Determine the (x, y) coordinate at the center of the cell enclosing the given text.  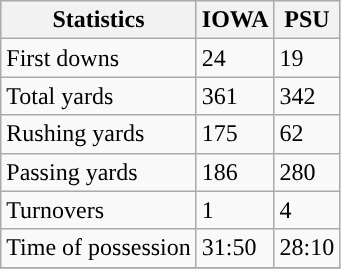
280 (307, 172)
Time of possession (99, 248)
186 (235, 172)
175 (235, 134)
Passing yards (99, 172)
31:50 (235, 248)
Statistics (99, 20)
First downs (99, 58)
342 (307, 96)
4 (307, 210)
62 (307, 134)
19 (307, 58)
Rushing yards (99, 134)
IOWA (235, 20)
PSU (307, 20)
Turnovers (99, 210)
28:10 (307, 248)
24 (235, 58)
1 (235, 210)
361 (235, 96)
Total yards (99, 96)
